Identify which cell holds the provided text, then report its (x, y) central coordinate. 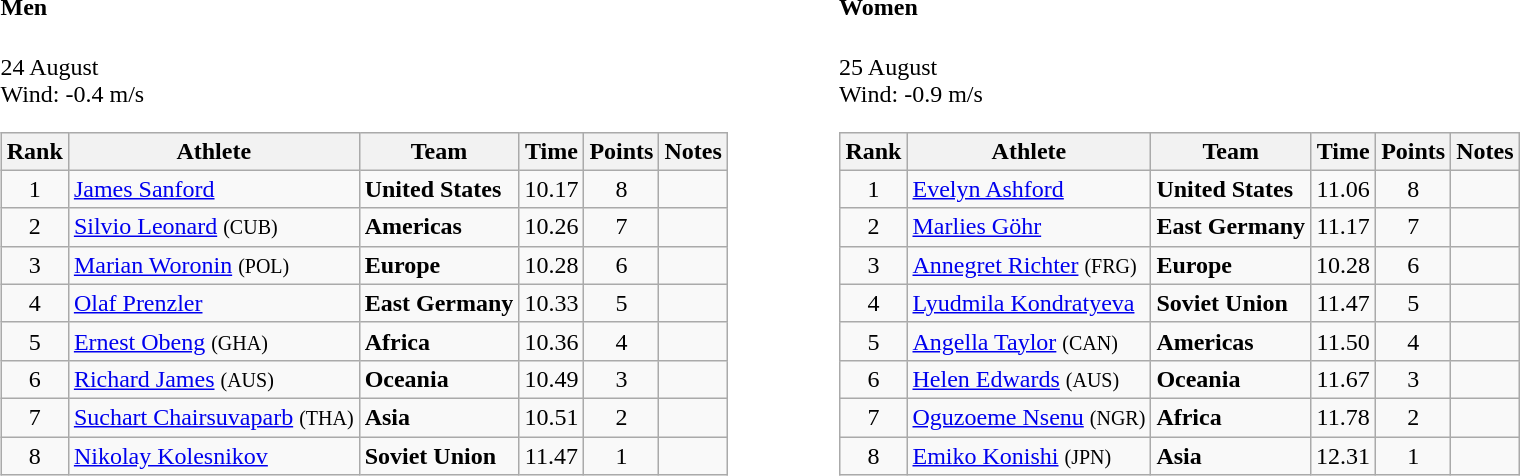
Marlies Göhr (1029, 227)
11.67 (1344, 379)
10.33 (552, 303)
Olaf Prenzler (214, 303)
Suchart Chairsuvaparb (THA) (214, 417)
Ernest Obeng (GHA) (214, 341)
10.36 (552, 341)
James Sanford (214, 189)
Helen Edwards (AUS) (1029, 379)
10.17 (552, 189)
Lyudmila Kondratyeva (1029, 303)
Silvio Leonard (CUB) (214, 227)
11.06 (1344, 189)
Richard James (AUS) (214, 379)
10.49 (552, 379)
11.50 (1344, 341)
Angella Taylor (CAN) (1029, 341)
12.31 (1344, 456)
Annegret Richter (FRG) (1029, 265)
Emiko Konishi (JPN) (1029, 456)
10.51 (552, 417)
10.26 (552, 227)
Marian Woronin (POL) (214, 265)
11.17 (1344, 227)
Oguzoeme Nsenu (NGR) (1029, 417)
Evelyn Ashford (1029, 189)
11.78 (1344, 417)
Nikolay Kolesnikov (214, 456)
